Search for the cell housing the specified text and yield its [X, Y] center coordinate. 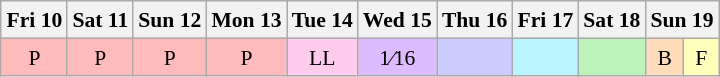
Fri 17 [545, 20]
Thu 16 [475, 20]
Fri 10 [34, 20]
F [702, 56]
Sat 11 [100, 20]
Sun 12 [170, 20]
Mon 13 [246, 20]
Sat 18 [612, 20]
1⁄16 [398, 56]
Sun 19 [682, 20]
LL [322, 56]
Wed 15 [398, 20]
B [664, 56]
Tue 14 [322, 20]
